For the text-containing cell, return its midpoint in [X, Y] coordinate format. 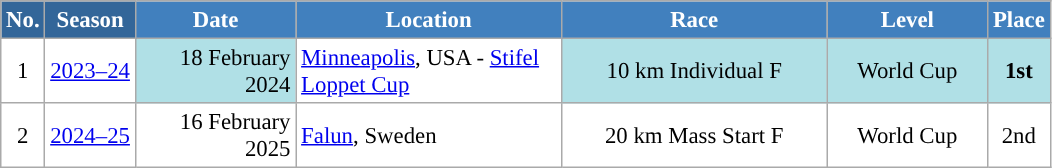
16 February 2025 [216, 136]
Location [429, 20]
Date [216, 20]
2024–25 [90, 136]
Place [1019, 20]
No. [23, 20]
2023–24 [90, 72]
18 February 2024 [216, 72]
1st [1019, 72]
1 [23, 72]
Level [908, 20]
10 km Individual F [694, 72]
Minneapolis, USA - Stifel Loppet Cup [429, 72]
Season [90, 20]
2 [23, 136]
Falun, Sweden [429, 136]
20 km Mass Start F [694, 136]
Race [694, 20]
2nd [1019, 136]
